Return [x, y] of the center of cell containing provided text 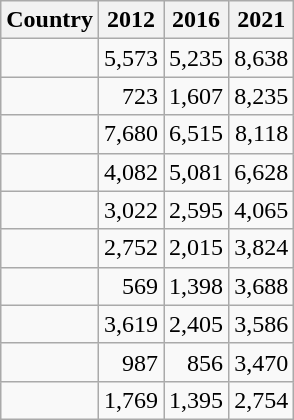
1,607 [196, 96]
5,235 [196, 58]
1,398 [196, 286]
4,082 [130, 172]
2012 [130, 20]
1,395 [196, 400]
8,118 [262, 134]
987 [130, 362]
3,688 [262, 286]
3,619 [130, 324]
856 [196, 362]
2021 [262, 20]
723 [130, 96]
2,405 [196, 324]
3,824 [262, 248]
4,065 [262, 210]
2,754 [262, 400]
3,022 [130, 210]
6,515 [196, 134]
1,769 [130, 400]
2016 [196, 20]
3,586 [262, 324]
5,081 [196, 172]
Country [50, 20]
2,595 [196, 210]
5,573 [130, 58]
569 [130, 286]
8,638 [262, 58]
2,752 [130, 248]
6,628 [262, 172]
2,015 [196, 248]
8,235 [262, 96]
7,680 [130, 134]
3,470 [262, 362]
